Pinpoint the cell where the given text exists, returning its [x, y] midpoint coordinate. 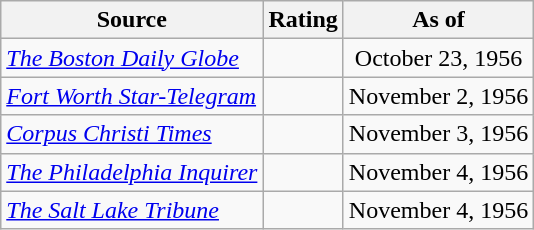
October 23, 1956 [438, 58]
Fort Worth Star-Telegram [132, 96]
November 3, 1956 [438, 134]
Corpus Christi Times [132, 134]
The Boston Daily Globe [132, 58]
Source [132, 20]
As of [438, 20]
November 2, 1956 [438, 96]
The Salt Lake Tribune [132, 210]
Rating [303, 20]
The Philadelphia Inquirer [132, 172]
